Return the [x, y] coordinate for the center point of the cell that contains the specified text.  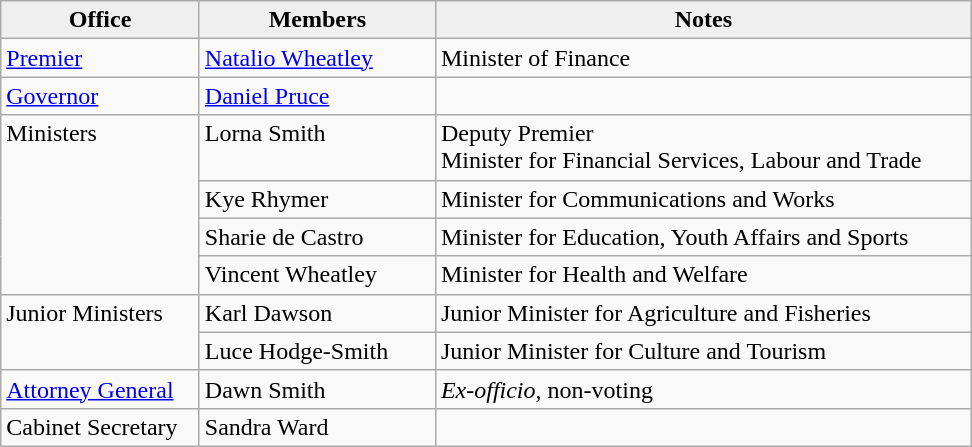
Lorna Smith [317, 148]
Junior Ministers [100, 332]
Premier [100, 58]
Office [100, 20]
Daniel Pruce [317, 96]
Natalio Wheatley [317, 58]
Vincent Wheatley [317, 275]
Minister for Health and Welfare [703, 275]
Governor [100, 96]
Ex-officio, non-voting [703, 389]
Ministers [100, 204]
Sandra Ward [317, 427]
Attorney General [100, 389]
Cabinet Secretary [100, 427]
Kye Rhymer [317, 199]
Members [317, 20]
Dawn Smith [317, 389]
Minister for Education, Youth Affairs and Sports [703, 237]
Luce Hodge-Smith [317, 351]
Minister for Communications and Works [703, 199]
Deputy PremierMinister for Financial Services, Labour and Trade [703, 148]
Junior Minister for Culture and Tourism [703, 351]
Karl Dawson [317, 313]
Minister of Finance [703, 58]
Sharie de Castro [317, 237]
Notes [703, 20]
Junior Minister for Agriculture and Fisheries [703, 313]
